Find where the given text appears and provide that cell's center as (X, Y) coordinate. 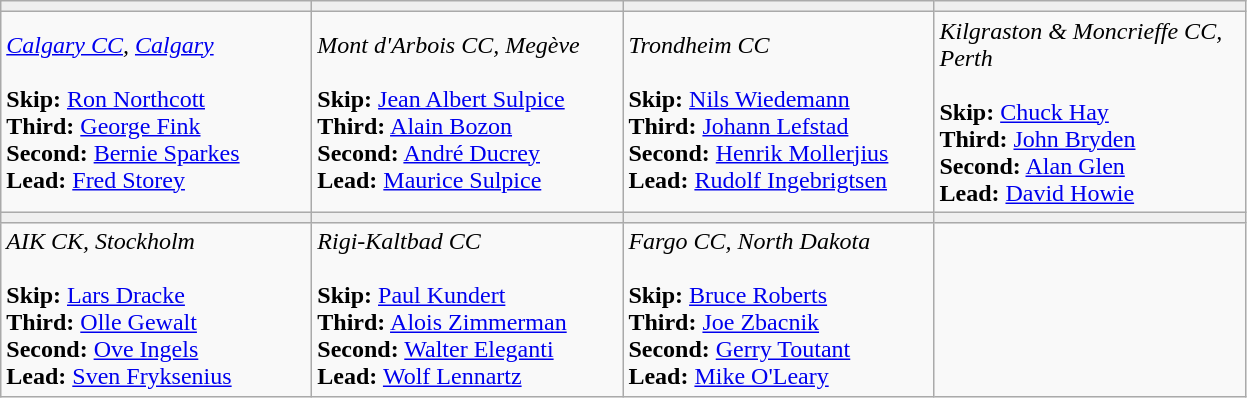
Calgary CC, CalgarySkip: Ron Northcott Third: George Fink Second: Bernie Sparkes Lead: Fred Storey (156, 112)
Trondheim CC Skip: Nils Wiedemann Third: Johann Lefstad Second: Henrik Mollerjius Lead: Rudolf Ingebrigtsen (778, 112)
AIK CK, Stockholm Skip: Lars Dracke Third: Olle Gewalt Second: Ove Ingels Lead: Sven Fryksenius (156, 310)
Fargo CC, North Dakota Skip: Bruce Roberts Third: Joe Zbacnik Second: Gerry Toutant Lead: Mike O'Leary (778, 310)
Kilgraston & Moncrieffe CC, Perth Skip: Chuck Hay Third: John Bryden Second: Alan Glen Lead: David Howie (1090, 112)
Mont d'Arbois CC, Megève Skip: Jean Albert Sulpice Third: Alain Bozon Second: André Ducrey Lead: Maurice Sulpice (468, 112)
Rigi-Kaltbad CC Skip: Paul Kundert Third: Alois Zimmerman Second: Walter Eleganti Lead: Wolf Lennartz (468, 310)
